Capture the cell that displays the provided text and extract its (X, Y) central coordinate. 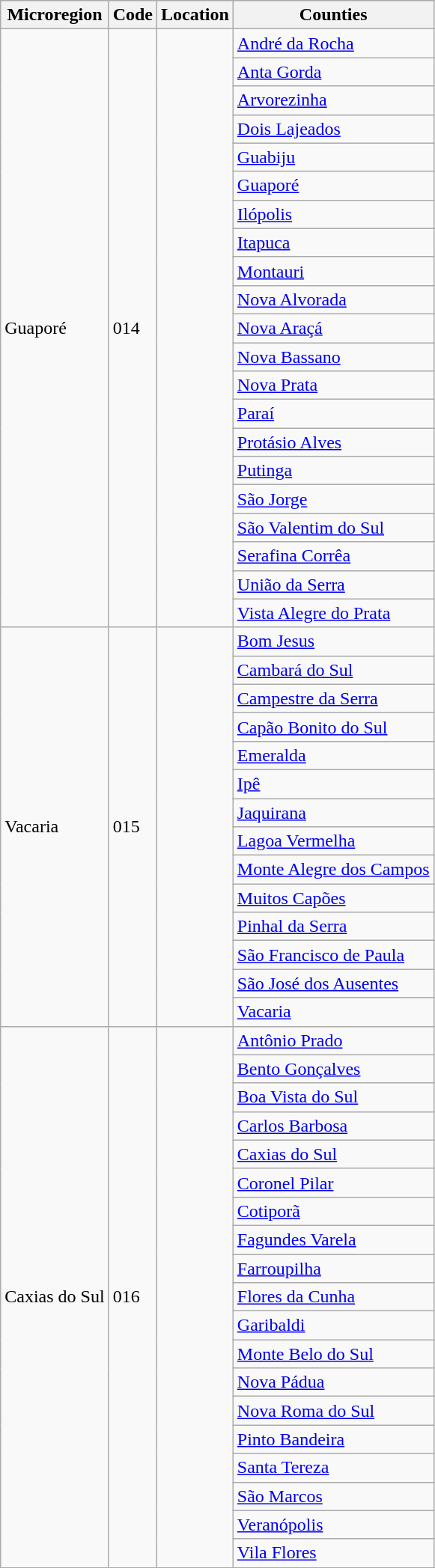
Anta Gorda (333, 72)
Coronel Pilar (333, 1183)
Pinto Bandeira (333, 1439)
Vila Flores (333, 1553)
014 (133, 328)
Nova Alvorada (333, 299)
Ilópolis (333, 214)
Muitos Capões (333, 898)
São José dos Ausentes (333, 983)
São Francisco de Paula (333, 955)
Putinga (333, 471)
Nova Araçá (333, 328)
Nova Pádua (333, 1382)
Protásio Alves (333, 442)
Cambará do Sul (333, 670)
Montauri (333, 271)
Dois Lajeados (333, 129)
Arvorezinha (333, 100)
São Valentim do Sul (333, 528)
015 (133, 826)
Vista Alegre do Prata (333, 613)
Veranópolis (333, 1525)
Campestre da Serra (333, 698)
016 (133, 1296)
Itapuca (333, 242)
Antônio Prado (333, 1040)
Nova Bassano (333, 357)
Bom Jesus (333, 641)
Pinhal da Serra (333, 927)
Monte Alegre dos Campos (333, 870)
Farroupilha (333, 1269)
Nova Prata (333, 385)
Cotiporã (333, 1211)
Counties (333, 15)
Location (195, 15)
Ipê (333, 784)
Capão Bonito do Sul (333, 727)
Flores da Cunha (333, 1297)
Carlos Barbosa (333, 1126)
Santa Tereza (333, 1468)
Nova Roma do Sul (333, 1411)
Paraí (333, 414)
Jaquirana (333, 812)
André da Rocha (333, 43)
São Jorge (333, 499)
Bento Gonçalves (333, 1069)
Guabiju (333, 157)
Emeralda (333, 755)
Garibaldi (333, 1326)
União da Serra (333, 585)
Serafina Corrêa (333, 556)
São Marcos (333, 1496)
Boa Vista do Sul (333, 1097)
Code (133, 15)
Microregion (55, 15)
Fagundes Varela (333, 1239)
Monte Belo do Sul (333, 1354)
Lagoa Vermelha (333, 841)
